Extract the [x, y] coordinate from the center of the cell holding the provided text.  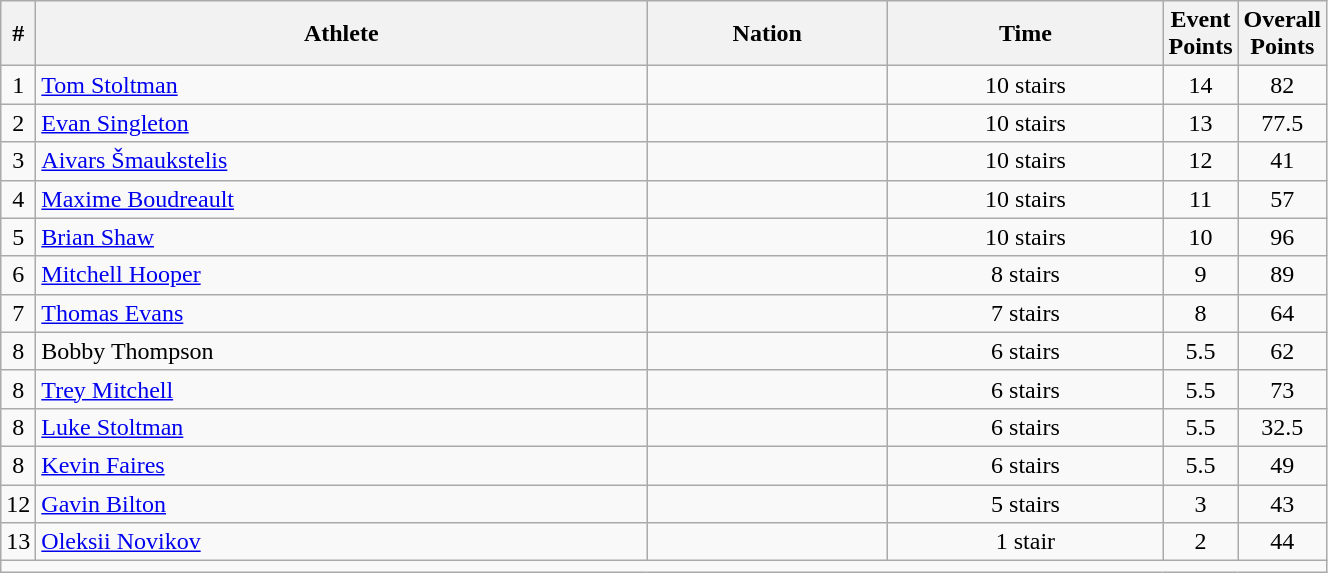
Overall Points [1282, 34]
77.5 [1282, 123]
6 [18, 275]
89 [1282, 275]
82 [1282, 85]
43 [1282, 503]
Bobby Thompson [342, 351]
44 [1282, 542]
5 [18, 237]
Athlete [342, 34]
7 [18, 313]
32.5 [1282, 427]
Gavin Bilton [342, 503]
1 stair [1026, 542]
49 [1282, 465]
5 stairs [1026, 503]
64 [1282, 313]
Event Points [1200, 34]
Trey Mitchell [342, 389]
41 [1282, 161]
11 [1200, 199]
Time [1026, 34]
Kevin Faires [342, 465]
Thomas Evans [342, 313]
62 [1282, 351]
57 [1282, 199]
14 [1200, 85]
7 stairs [1026, 313]
10 [1200, 237]
Oleksii Novikov [342, 542]
Mitchell Hooper [342, 275]
Evan Singleton [342, 123]
# [18, 34]
96 [1282, 237]
Nation [768, 34]
8 stairs [1026, 275]
73 [1282, 389]
4 [18, 199]
Tom Stoltman [342, 85]
9 [1200, 275]
Aivars Šmaukstelis [342, 161]
Maxime Boudreault [342, 199]
1 [18, 85]
Luke Stoltman [342, 427]
Brian Shaw [342, 237]
